Output the (X, Y) coordinate of the center of the cell containing the given text.  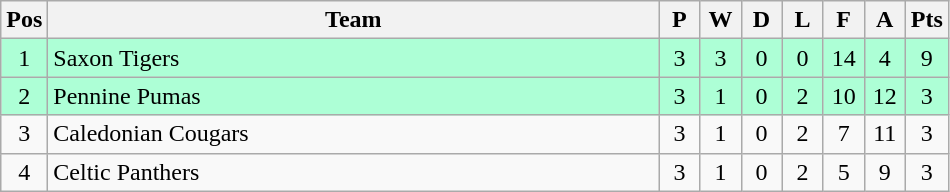
A (884, 20)
Pos (24, 20)
5 (844, 172)
10 (844, 96)
Caledonian Cougars (354, 134)
P (680, 20)
Saxon Tigers (354, 58)
14 (844, 58)
Team (354, 20)
12 (884, 96)
7 (844, 134)
Celtic Panthers (354, 172)
Pennine Pumas (354, 96)
11 (884, 134)
W (720, 20)
L (802, 20)
D (762, 20)
Pts (926, 20)
F (844, 20)
